Scan for the cell matching the given text and deliver its [X, Y] coordinate at center. 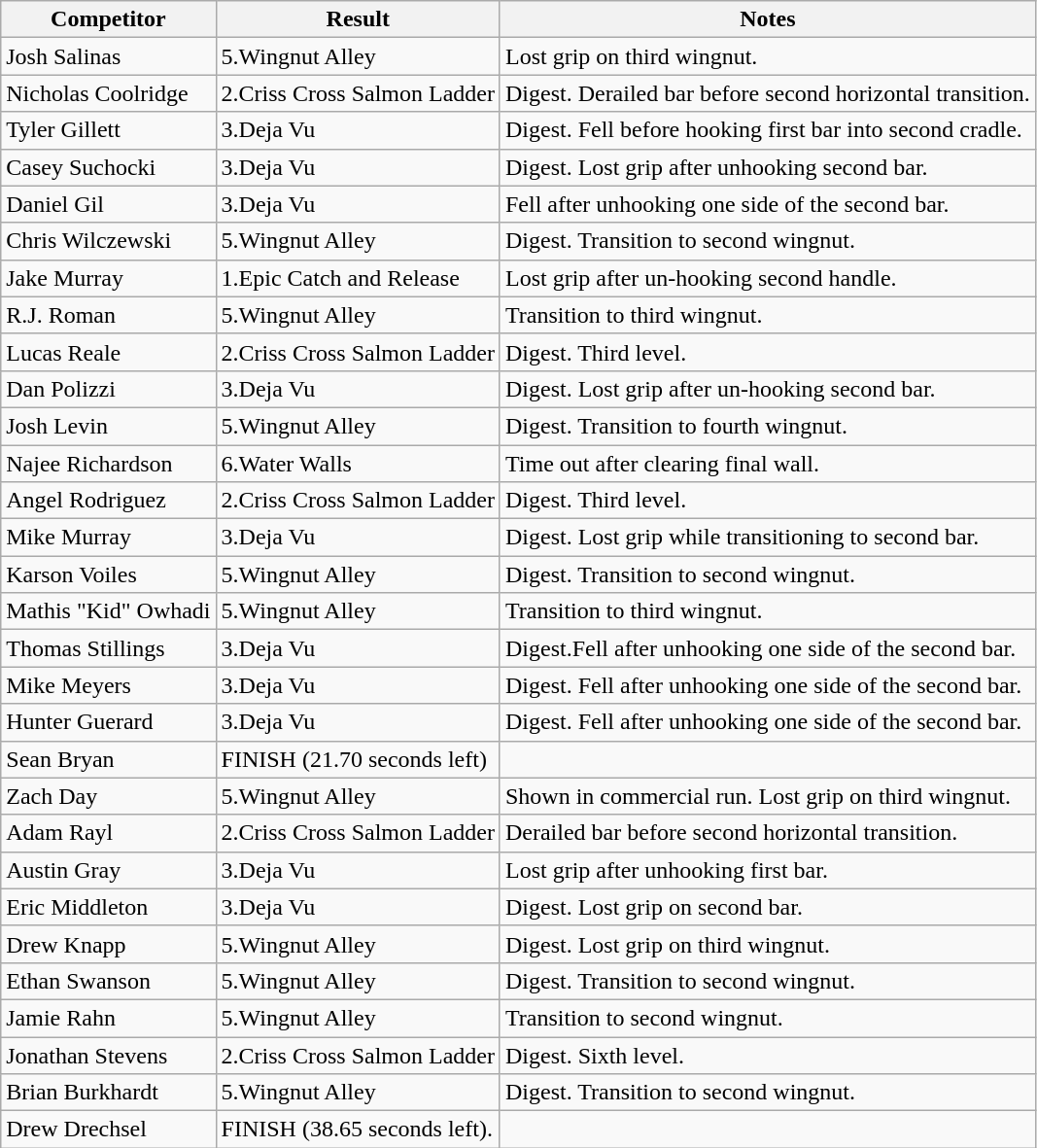
Zach Day [109, 796]
Adam Rayl [109, 833]
Lost grip on third wingnut. [768, 56]
1.Epic Catch and Release [358, 278]
Fell after unhooking one side of the second bar. [768, 204]
Digest. Lost grip on second bar. [768, 907]
Digest. Transition to fourth wingnut. [768, 426]
Transition to second wingnut. [768, 1018]
Digest. Lost grip while transitioning to second bar. [768, 538]
FINISH (38.65 seconds left). [358, 1130]
Notes [768, 19]
Tyler Gillett [109, 130]
Hunter Guerard [109, 722]
Austin Gray [109, 870]
Jamie Rahn [109, 1018]
Thomas Stillings [109, 648]
Sean Bryan [109, 759]
Angel Rodriguez [109, 501]
6.Water Walls [358, 464]
Mike Murray [109, 538]
Time out after clearing final wall. [768, 464]
Digest. Lost grip after unhooking second bar. [768, 167]
R.J. Roman [109, 315]
Daniel Gil [109, 204]
Competitor [109, 19]
Digest. Lost grip on third wingnut. [768, 944]
Josh Salinas [109, 56]
Lost grip after un-hooking second handle. [768, 278]
Result [358, 19]
Chris Wilczewski [109, 241]
Drew Knapp [109, 944]
Lucas Reale [109, 352]
Dan Polizzi [109, 389]
Shown in commercial run. Lost grip on third wingnut. [768, 796]
Digest.Fell after unhooking one side of the second bar. [768, 648]
Mathis "Kid" Owhadi [109, 611]
Ethan Swanson [109, 981]
Jake Murray [109, 278]
Jonathan Stevens [109, 1055]
Karson Voiles [109, 574]
FINISH (21.70 seconds left) [358, 759]
Digest. Lost grip after un-hooking second bar. [768, 389]
Digest. Fell before hooking first bar into second cradle. [768, 130]
Mike Meyers [109, 685]
Eric Middleton [109, 907]
Derailed bar before second horizontal transition. [768, 833]
Nicholas Coolridge [109, 93]
Brian Burkhardt [109, 1093]
Casey Suchocki [109, 167]
Digest. Derailed bar before second horizontal transition. [768, 93]
Lost grip after unhooking first bar. [768, 870]
Drew Drechsel [109, 1130]
Digest. Sixth level. [768, 1055]
Josh Levin [109, 426]
Najee Richardson [109, 464]
